Scan for the cell matching the given text and deliver its [x, y] coordinate at center. 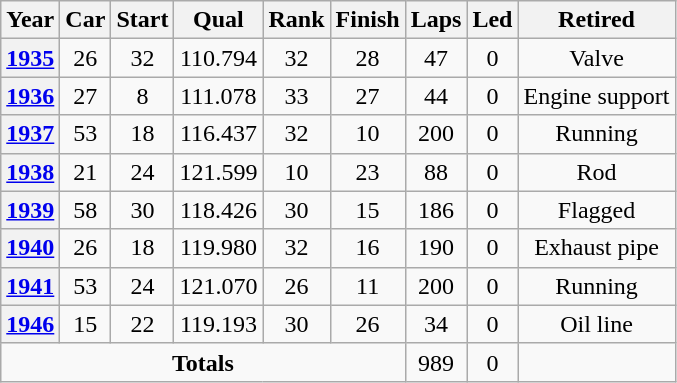
Rod [596, 172]
Engine support [596, 96]
44 [436, 96]
Rank [296, 20]
Finish [368, 20]
Totals [203, 362]
22 [142, 324]
16 [368, 248]
Retired [596, 20]
Car [86, 20]
Flagged [596, 210]
88 [436, 172]
Exhaust pipe [596, 248]
23 [368, 172]
11 [368, 286]
1940 [30, 248]
33 [296, 96]
1935 [30, 58]
21 [86, 172]
34 [436, 324]
28 [368, 58]
58 [86, 210]
1946 [30, 324]
Laps [436, 20]
47 [436, 58]
Qual [218, 20]
1939 [30, 210]
989 [436, 362]
Valve [596, 58]
1937 [30, 134]
110.794 [218, 58]
Year [30, 20]
Led [492, 20]
121.599 [218, 172]
186 [436, 210]
118.426 [218, 210]
8 [142, 96]
1936 [30, 96]
1941 [30, 286]
116.437 [218, 134]
119.980 [218, 248]
119.193 [218, 324]
1938 [30, 172]
111.078 [218, 96]
Start [142, 20]
Oil line [596, 324]
190 [436, 248]
121.070 [218, 286]
